From the cell containing the given text, extract its center point as (X, Y) coordinate. 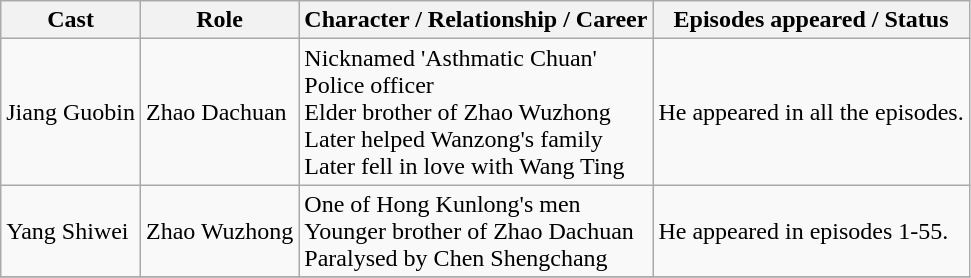
Zhao Wuzhong (219, 231)
Jiang Guobin (71, 112)
Role (219, 20)
Character / Relationship / Career (476, 20)
He appeared in episodes 1-55. (811, 231)
One of Hong Kunlong's menYounger brother of Zhao DachuanParalysed by Chen Shengchang (476, 231)
Episodes appeared / Status (811, 20)
Cast (71, 20)
Zhao Dachuan (219, 112)
He appeared in all the episodes. (811, 112)
Yang Shiwei (71, 231)
Nicknamed 'Asthmatic Chuan'Police officerElder brother of Zhao WuzhongLater helped Wanzong's familyLater fell in love with Wang Ting (476, 112)
